Extract the (X, Y) coordinate from the center of the cell holding the provided text.  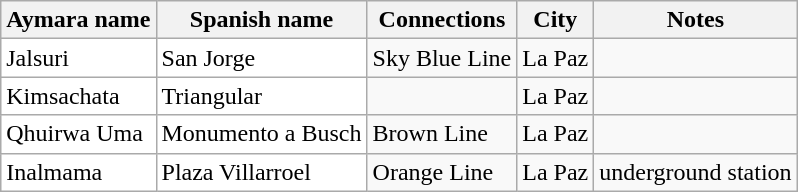
underground station (696, 172)
Orange Line (442, 172)
Brown Line (442, 134)
City (556, 20)
Jalsuri (78, 58)
Qhuirwa Uma (78, 134)
Spanish name (262, 20)
Kimsachata (78, 96)
Monumento a Busch (262, 134)
San Jorge (262, 58)
Plaza Villarroel (262, 172)
Triangular (262, 96)
Inalmama (78, 172)
Sky Blue Line (442, 58)
Notes (696, 20)
Connections (442, 20)
Aymara name (78, 20)
